From the cell containing the given text, extract its center point as [X, Y] coordinate. 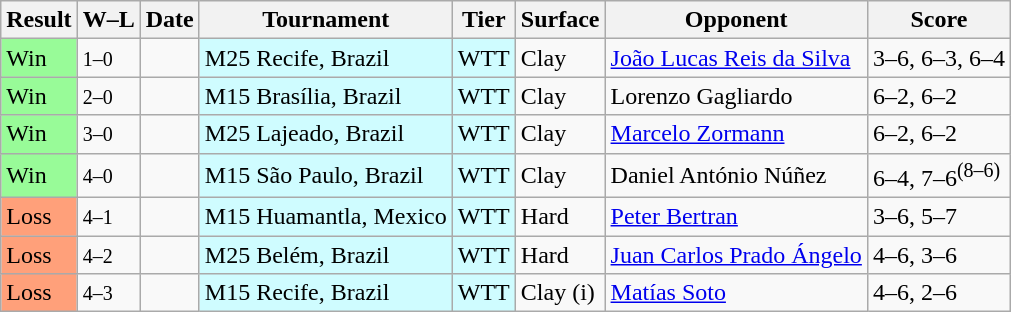
4–3 [108, 293]
M15 São Paulo, Brazil [326, 176]
Clay (i) [560, 293]
4–1 [108, 217]
4–0 [108, 176]
Tournament [326, 20]
M25 Belém, Brazil [326, 255]
Daniel António Núñez [736, 176]
1–0 [108, 58]
João Lucas Reis da Silva [736, 58]
M25 Lajeado, Brazil [326, 134]
M25 Recife, Brazil [326, 58]
M15 Huamantla, Mexico [326, 217]
Matías Soto [736, 293]
W–L [108, 20]
Result [39, 20]
4–6, 3–6 [938, 255]
3–0 [108, 134]
Tier [484, 20]
4–2 [108, 255]
6–4, 7–6(8–6) [938, 176]
M15 Brasília, Brazil [326, 96]
Lorenzo Gagliardo [736, 96]
3–6, 6–3, 6–4 [938, 58]
Date [170, 20]
4–6, 2–6 [938, 293]
2–0 [108, 96]
Opponent [736, 20]
Juan Carlos Prado Ángelo [736, 255]
M15 Recife, Brazil [326, 293]
Marcelo Zormann [736, 134]
3–6, 5–7 [938, 217]
Peter Bertran [736, 217]
Surface [560, 20]
Score [938, 20]
